Identify which cell holds the provided text, then report its (X, Y) central coordinate. 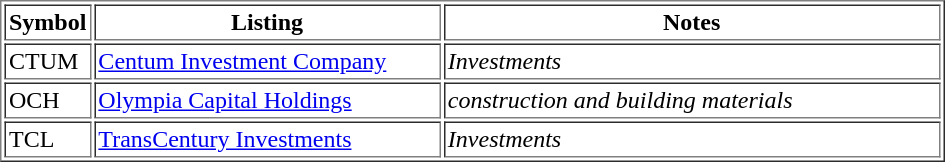
construction and building materials (691, 100)
Notes (691, 22)
Listing (267, 22)
OCH (47, 100)
CTUM (47, 62)
TransCentury Investments (267, 140)
Olympia Capital Holdings (267, 100)
TCL (47, 140)
Symbol (47, 22)
Centum Investment Company (267, 62)
